Provide the [x, y] coordinate of the cell's center where the given text is located.  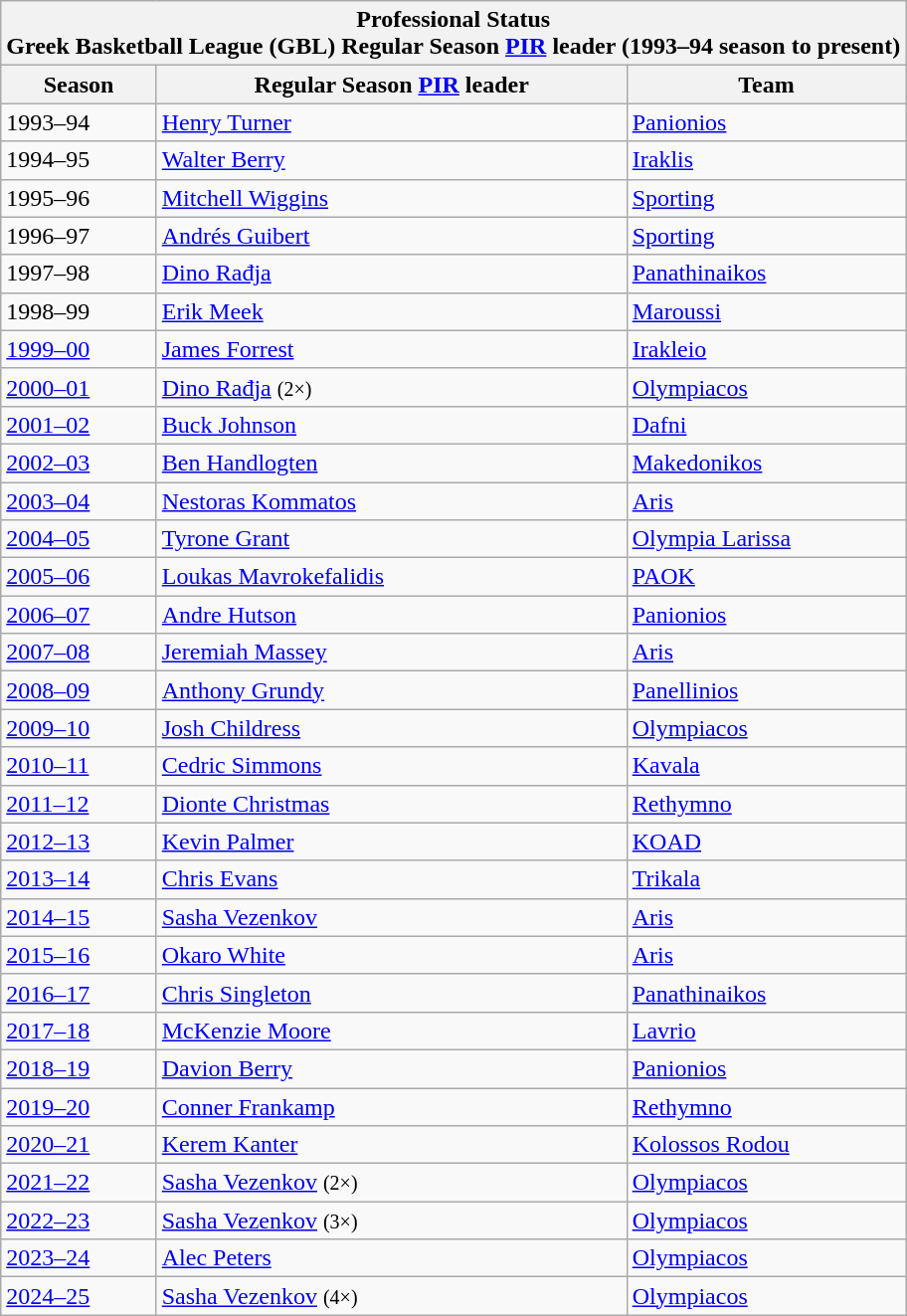
2014–15 [79, 917]
Dionte Christmas [392, 804]
1999–00 [79, 349]
Conner Frankamp [392, 1107]
Professional StatusGreek Basketball League (GBL) Regular Season PIR leader (1993–94 season to present) [453, 34]
2003–04 [79, 500]
2002–03 [79, 463]
2007–08 [79, 653]
Irakleio [766, 349]
2001–02 [79, 425]
2010–11 [79, 766]
Kevin Palmer [392, 842]
PAOK [766, 577]
Team [766, 85]
Chris Evans [392, 879]
Davion Berry [392, 1068]
Nestoras Kommatos [392, 500]
Dino Rađja (2×) [392, 387]
1995–96 [79, 198]
Kavala [766, 766]
Jeremiah Massey [392, 653]
James Forrest [392, 349]
2012–13 [79, 842]
Trikala [766, 879]
Sasha Vezenkov (4×) [392, 1296]
Dafni [766, 425]
Alec Peters [392, 1258]
Iraklis [766, 160]
2015–16 [79, 955]
Okaro White [392, 955]
2011–12 [79, 804]
2016–17 [79, 993]
Buck Johnson [392, 425]
1997–98 [79, 274]
2000–01 [79, 387]
Anthony Grundy [392, 690]
2008–09 [79, 690]
Andre Hutson [392, 615]
Mitchell Wiggins [392, 198]
Chris Singleton [392, 993]
2005–06 [79, 577]
Sasha Vezenkov (2×) [392, 1183]
Walter Berry [392, 160]
Ben Handlogten [392, 463]
2024–25 [79, 1296]
2013–14 [79, 879]
1994–95 [79, 160]
Season [79, 85]
2017–18 [79, 1031]
Josh Childress [392, 728]
Sasha Vezenkov (3×) [392, 1221]
Kerem Kanter [392, 1145]
Erik Meek [392, 311]
2022–23 [79, 1221]
Sasha Vezenkov [392, 917]
2021–22 [79, 1183]
KOAD [766, 842]
Regular Season PIR leader [392, 85]
Dino Rađja [392, 274]
2006–07 [79, 615]
2004–05 [79, 539]
2009–10 [79, 728]
Cedric Simmons [392, 766]
Olympia Larissa [766, 539]
Kolossos Rodou [766, 1145]
1998–99 [79, 311]
2018–19 [79, 1068]
Lavrio [766, 1031]
Henry Turner [392, 122]
1996–97 [79, 236]
Maroussi [766, 311]
1993–94 [79, 122]
Panellinios [766, 690]
2023–24 [79, 1258]
Tyrone Grant [392, 539]
McKenzie Moore [392, 1031]
Andrés Guibert [392, 236]
Loukas Mavrokefalidis [392, 577]
2020–21 [79, 1145]
Makedonikos [766, 463]
2019–20 [79, 1107]
